From the cell containing the given text, extract its center point as (x, y) coordinate. 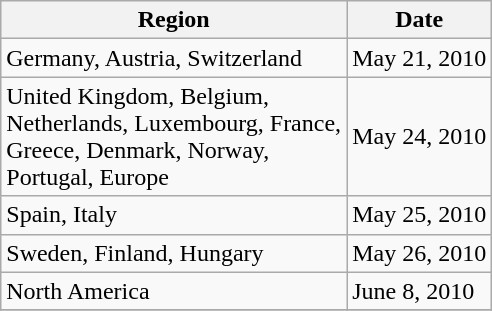
Date (420, 20)
June 8, 2010 (420, 291)
May 21, 2010 (420, 58)
United Kingdom, Belgium,Netherlands, Luxembourg, France,Greece, Denmark, Norway,Portugal, Europe (174, 136)
May 26, 2010 (420, 253)
Region (174, 20)
Spain, Italy (174, 215)
May 25, 2010 (420, 215)
May 24, 2010 (420, 136)
Sweden, Finland, Hungary (174, 253)
Germany, Austria, Switzerland (174, 58)
North America (174, 291)
